Determine the (X, Y) coordinate at the center of the cell enclosing the given text.  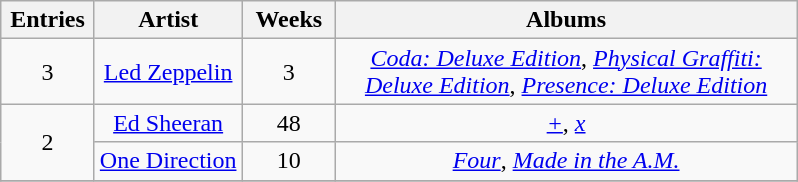
One Direction (168, 161)
Artist (168, 20)
Led Zeppelin (168, 72)
48 (289, 123)
Entries (48, 20)
Weeks (289, 20)
2 (48, 142)
+, x (566, 123)
Four, Made in the A.M. (566, 161)
Albums (566, 20)
Coda: Deluxe Edition, Physical Graffiti: Deluxe Edition, Presence: Deluxe Edition (566, 72)
Ed Sheeran (168, 123)
10 (289, 161)
